Find where the given text appears and provide that cell's center as (X, Y) coordinate. 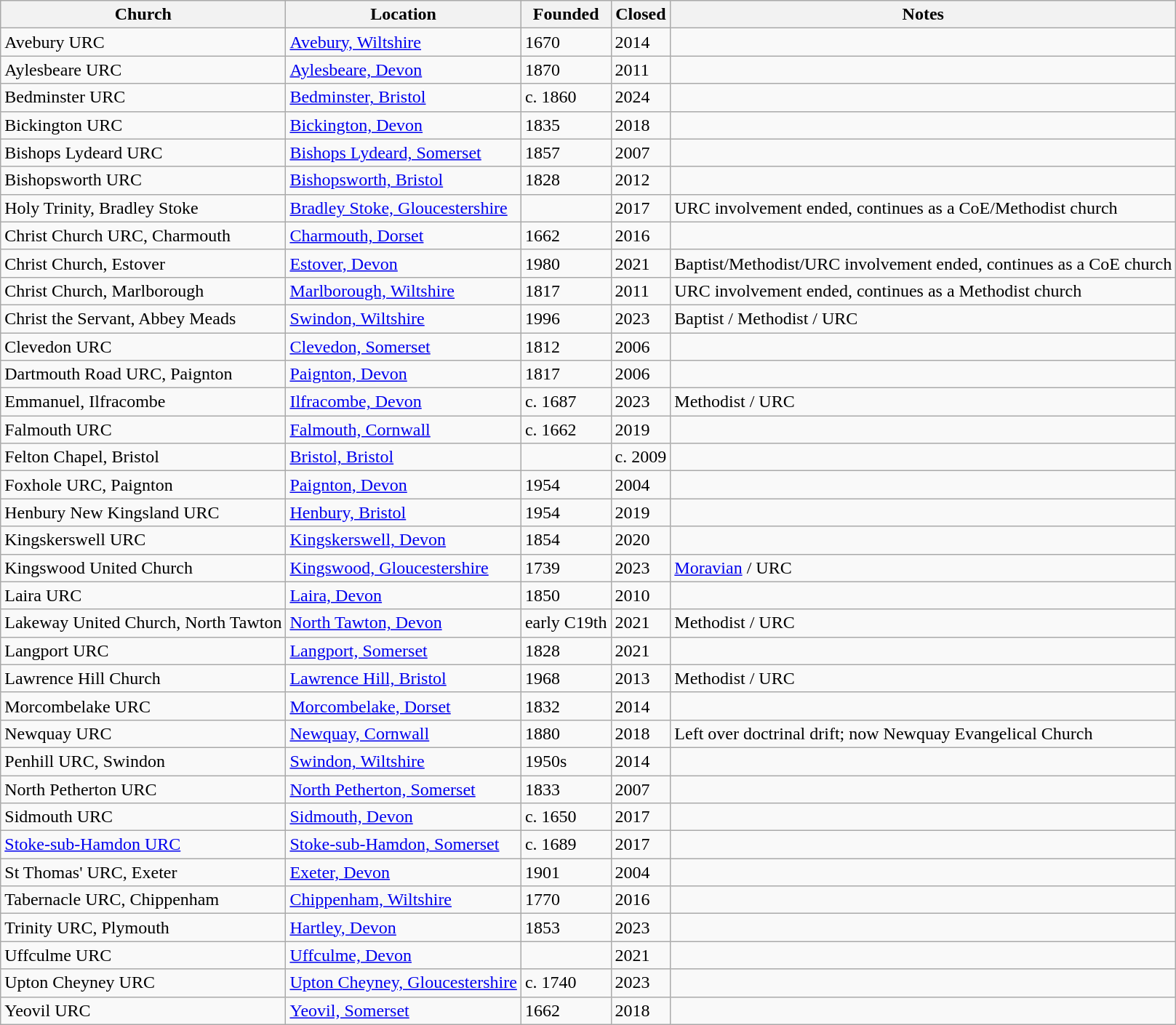
Bishopsworth, Bristol (403, 180)
Avebury URC (143, 42)
Sidmouth, Devon (403, 817)
Hartley, Devon (403, 928)
Christ Church, Marlborough (143, 291)
Lawrence Hill, Bristol (403, 678)
Uffculme URC (143, 955)
1901 (566, 872)
Lawrence Hill Church (143, 678)
Clevedon, Somerset (403, 347)
Notes (924, 15)
Charmouth, Dorset (403, 236)
Christ Church, Estover (143, 263)
1833 (566, 789)
Exeter, Devon (403, 872)
1670 (566, 42)
Yeovil URC (143, 1010)
Bedminster URC (143, 97)
Moravian / URC (924, 568)
URC involvement ended, continues as a Methodist church (924, 291)
Henbury, Bristol (403, 512)
Upton Cheyney URC (143, 983)
Location (403, 15)
Yeovil, Somerset (403, 1010)
Lakeway United Church, North Tawton (143, 623)
Avebury, Wiltshire (403, 42)
Newquay, Cornwall (403, 733)
Kingskerswell, Devon (403, 540)
Bickington, Devon (403, 125)
Aylesbeare URC (143, 70)
2012 (641, 180)
1854 (566, 540)
Langport, Somerset (403, 651)
North Petherton URC (143, 789)
1850 (566, 595)
2024 (641, 97)
c. 1860 (566, 97)
Bishops Lydeard URC (143, 153)
Dartmouth Road URC, Paignton (143, 374)
Bristol, Bristol (403, 457)
1853 (566, 928)
Holy Trinity, Bradley Stoke (143, 208)
North Tawton, Devon (403, 623)
1870 (566, 70)
Left over doctrinal drift; now Newquay Evangelical Church (924, 733)
URC involvement ended, continues as a CoE/Methodist church (924, 208)
Penhill URC, Swindon (143, 761)
1880 (566, 733)
Falmouth URC (143, 430)
1832 (566, 706)
North Petherton, Somerset (403, 789)
Kingswood United Church (143, 568)
Founded (566, 15)
2020 (641, 540)
Kingskerswell URC (143, 540)
Estover, Devon (403, 263)
Laira, Devon (403, 595)
Closed (641, 15)
Foxhole URC, Paignton (143, 485)
Chippenham, Wiltshire (403, 900)
Trinity URC, Plymouth (143, 928)
Tabernacle URC, Chippenham (143, 900)
1968 (566, 678)
1980 (566, 263)
c. 1689 (566, 845)
Sidmouth URC (143, 817)
Henbury New Kingsland URC (143, 512)
c. 2009 (641, 457)
1812 (566, 347)
Morcombelake, Dorset (403, 706)
1857 (566, 153)
2010 (641, 595)
Stoke-sub-Hamdon URC (143, 845)
Newquay URC (143, 733)
Baptist / Methodist / URC (924, 318)
1835 (566, 125)
Laira URC (143, 595)
Bishops Lydeard, Somerset (403, 153)
early C19th (566, 623)
Falmouth, Cornwall (403, 430)
Kingswood, Gloucestershire (403, 568)
c. 1740 (566, 983)
1739 (566, 568)
Bishopsworth URC (143, 180)
c. 1687 (566, 402)
Baptist/Methodist/URC involvement ended, continues as a CoE church (924, 263)
Upton Cheyney, Gloucestershire (403, 983)
Felton Chapel, Bristol (143, 457)
Morcombelake URC (143, 706)
Bickington URC (143, 125)
1950s (566, 761)
Bedminster, Bristol (403, 97)
Langport URC (143, 651)
Marlborough, Wiltshire (403, 291)
Bradley Stoke, Gloucestershire (403, 208)
Christ the Servant, Abbey Meads (143, 318)
Aylesbeare, Devon (403, 70)
1770 (566, 900)
Christ Church URC, Charmouth (143, 236)
Uffculme, Devon (403, 955)
Clevedon URC (143, 347)
Ilfracombe, Devon (403, 402)
Emmanuel, Ilfracombe (143, 402)
c. 1662 (566, 430)
c. 1650 (566, 817)
Stoke-sub-Hamdon, Somerset (403, 845)
2013 (641, 678)
Church (143, 15)
1996 (566, 318)
St Thomas' URC, Exeter (143, 872)
